Scan for the cell matching the given text and deliver its (x, y) coordinate at center. 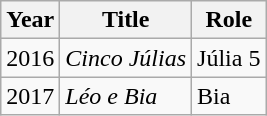
Léo e Bia (126, 96)
Cinco Júlias (126, 58)
2016 (30, 58)
2017 (30, 96)
Title (126, 20)
Júlia 5 (229, 58)
Role (229, 20)
Year (30, 20)
Bia (229, 96)
